Scan for the cell matching the given text and deliver its (X, Y) coordinate at center. 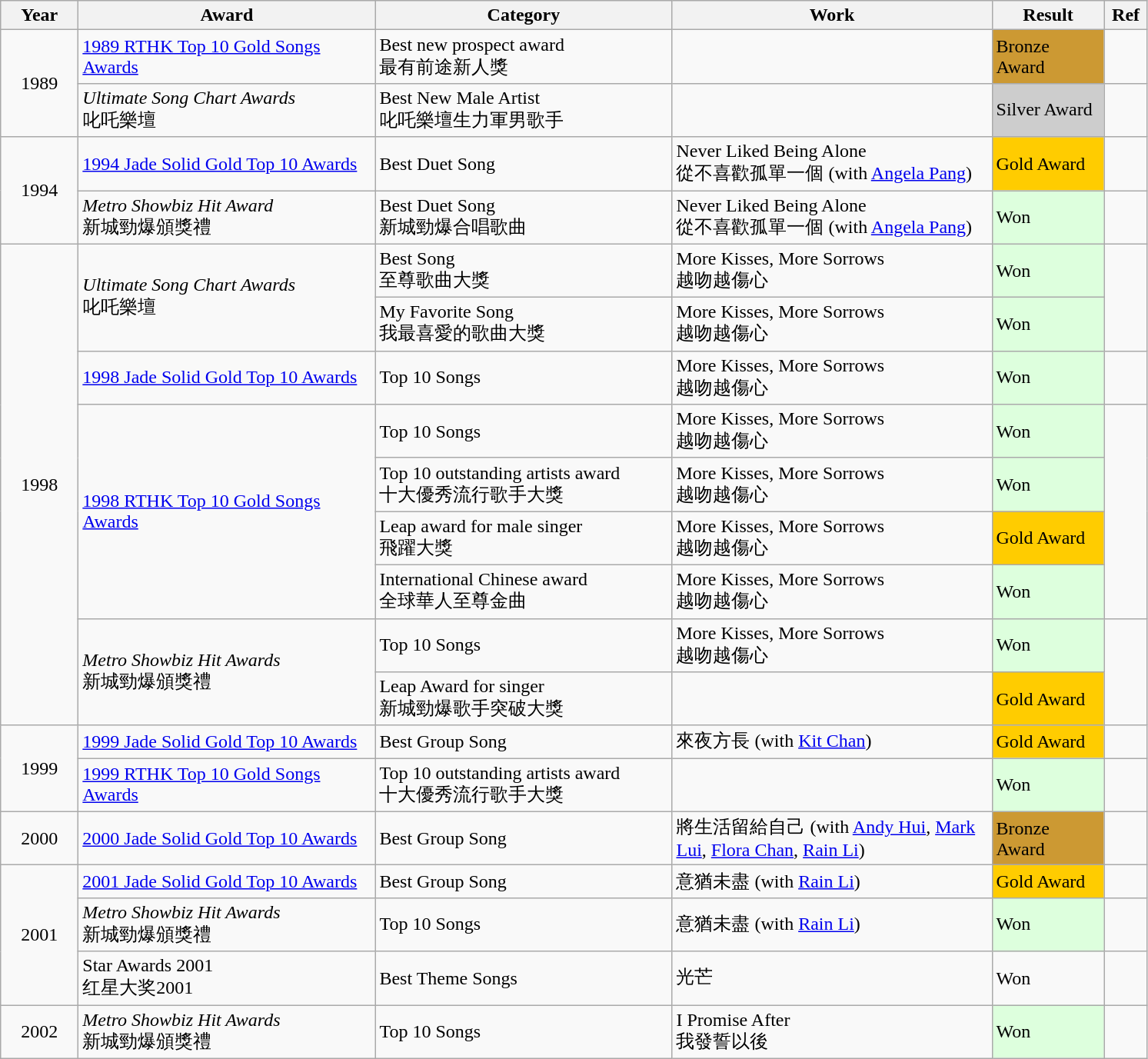
1998 Jade Solid Gold Top 10 Awards (227, 378)
光芒 (832, 978)
1994 (40, 191)
Ref (1126, 15)
Category (524, 15)
來夜方長 (with Kit Chan) (832, 741)
Award (227, 15)
1989 (40, 83)
Result (1048, 15)
1994 Jade Solid Gold Top 10 Awards (227, 164)
Silver Award (1048, 110)
Best Song 至尊歌曲大獎 (524, 271)
1998 RTHK Top 10 Gold Songs Awards (227, 511)
1998 (40, 485)
My Favorite Song 我最喜愛的歌曲大獎 (524, 325)
將生活留給自己 (with Andy Hui, Mark Lui, Flora Chan, Rain Li) (832, 838)
Best Duet Song 新城勁爆合唱歌曲 (524, 218)
Year (40, 15)
1999 Jade Solid Gold Top 10 Awards (227, 741)
Best new prospect award 最有前途新人獎 (524, 57)
Metro Showbiz Hit Award 新城勁爆頒獎禮 (227, 218)
Work (832, 15)
1989 RTHK Top 10 Gold Songs Awards (227, 57)
2001 Jade Solid Gold Top 10 Awards (227, 881)
1999 (40, 768)
2002 (40, 1031)
2000 (40, 838)
International Chinese award 全球華人至尊金曲 (524, 591)
Best Duet Song (524, 164)
Leap Award for singer 新城勁爆歌手突破大獎 (524, 699)
1999 RTHK Top 10 Gold Songs Awards (227, 785)
2000 Jade Solid Gold Top 10 Awards (227, 838)
Star Awards 2001红星大奖2001 (227, 978)
Leap award for male singer 飛躍大獎 (524, 538)
2001 (40, 935)
I Promise After 我發誓以後 (832, 1031)
Best Theme Songs (524, 978)
Best New Male Artist 叱吒樂壇生力軍男歌手 (524, 110)
